Pinpoint the cell where the given text exists, returning its [x, y] midpoint coordinate. 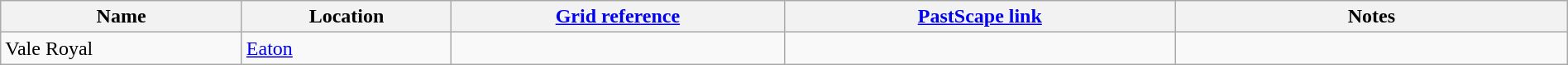
Notes [1372, 17]
Grid reference [618, 17]
Name [122, 17]
PastScape link [980, 17]
Eaton [346, 48]
Location [346, 17]
Vale Royal [122, 48]
